Pinpoint the cell where the given text exists, returning its (x, y) midpoint coordinate. 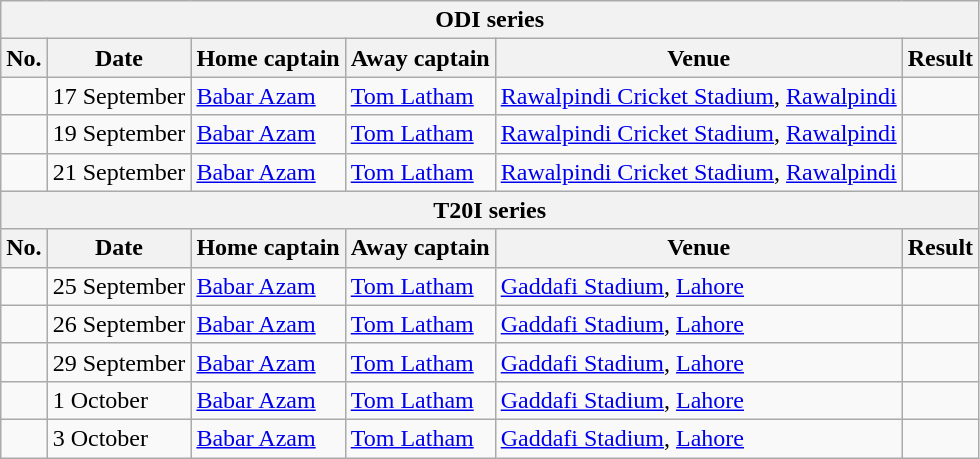
1 October (119, 400)
29 September (119, 362)
21 September (119, 172)
17 September (119, 96)
3 October (119, 438)
25 September (119, 286)
T20I series (490, 210)
ODI series (490, 20)
19 September (119, 134)
26 September (119, 324)
